From the cell containing the given text, extract its center point as [X, Y] coordinate. 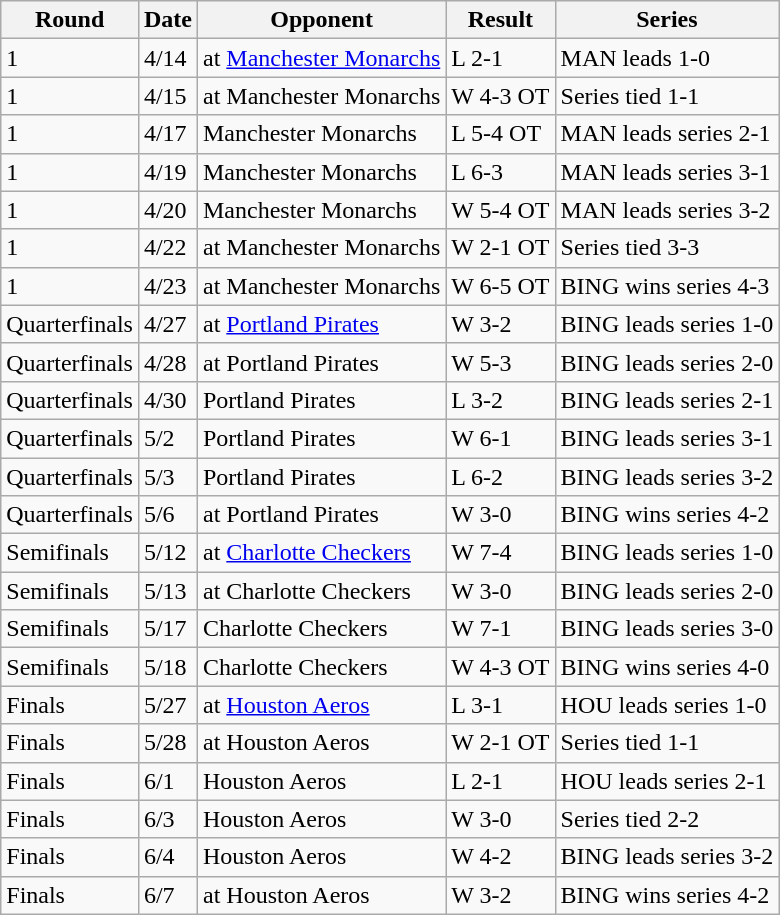
MAN leads series 3-2 [667, 210]
BING leads series 3-1 [667, 438]
HOU leads series 1-0 [667, 705]
W 5-4 OT [500, 210]
5/27 [168, 705]
L 3-1 [500, 705]
BING leads series 3-0 [667, 629]
5/17 [168, 629]
4/17 [168, 134]
5/28 [168, 743]
4/28 [168, 362]
Opponent [321, 20]
6/4 [168, 857]
W 6-5 OT [500, 286]
4/19 [168, 172]
MAN leads 1-0 [667, 58]
MAN leads series 3-1 [667, 172]
W 6-1 [500, 438]
MAN leads series 2-1 [667, 134]
5/12 [168, 553]
W 7-1 [500, 629]
Series tied 3-3 [667, 248]
BING wins series 4-0 [667, 667]
5/13 [168, 591]
5/18 [168, 667]
4/22 [168, 248]
5/2 [168, 438]
4/23 [168, 286]
BING wins series 4-3 [667, 286]
4/20 [168, 210]
4/15 [168, 96]
L 6-3 [500, 172]
L 5-4 OT [500, 134]
W 4-2 [500, 857]
BING leads series 2-1 [667, 400]
4/27 [168, 324]
Series [667, 20]
L 6-2 [500, 477]
6/1 [168, 781]
Date [168, 20]
W 7-4 [500, 553]
5/6 [168, 515]
L 3-2 [500, 400]
W 5-3 [500, 362]
4/14 [168, 58]
4/30 [168, 400]
Result [500, 20]
6/3 [168, 819]
Series tied 2-2 [667, 819]
Round [70, 20]
HOU leads series 2-1 [667, 781]
6/7 [168, 895]
5/3 [168, 477]
